Detect which cell encompasses the target text, then output its [x, y] center coordinate. 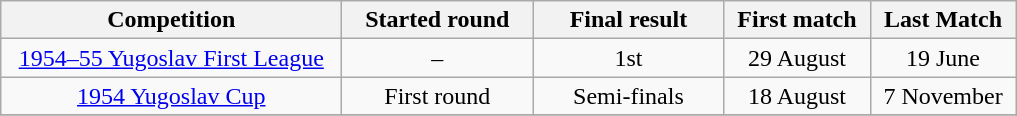
18 August [797, 96]
Final result [628, 20]
1st [628, 58]
7 November [943, 96]
Competition [172, 20]
29 August [797, 58]
First match [797, 20]
Semi-finals [628, 96]
Started round [438, 20]
19 June [943, 58]
Last Match [943, 20]
– [438, 58]
First round [438, 96]
1954 Yugoslav Cup [172, 96]
1954–55 Yugoslav First League [172, 58]
